Output the (X, Y) coordinate of the center of the cell containing the given text.  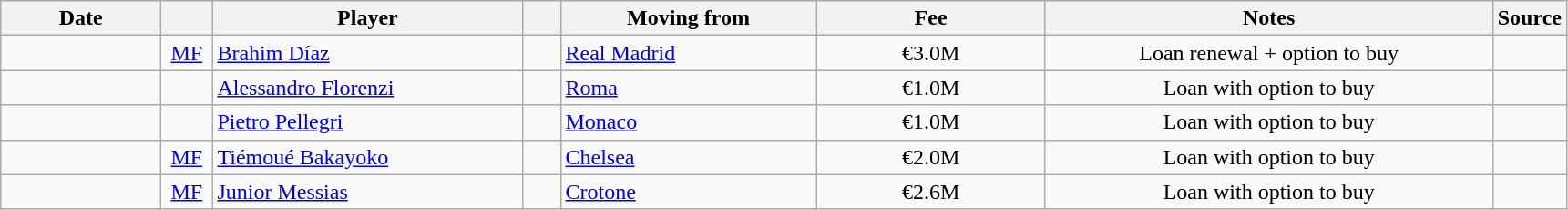
€2.0M (931, 157)
Junior Messias (368, 192)
Player (368, 18)
Chelsea (689, 157)
Monaco (689, 122)
Loan renewal + option to buy (1268, 53)
Alessandro Florenzi (368, 88)
Brahim Díaz (368, 53)
Date (81, 18)
Real Madrid (689, 53)
Pietro Pellegri (368, 122)
€2.6M (931, 192)
Notes (1268, 18)
Moving from (689, 18)
Crotone (689, 192)
Roma (689, 88)
Tiémoué Bakayoko (368, 157)
€3.0M (931, 53)
Source (1529, 18)
Fee (931, 18)
